Scan for the cell matching the given text and deliver its [x, y] coordinate at center. 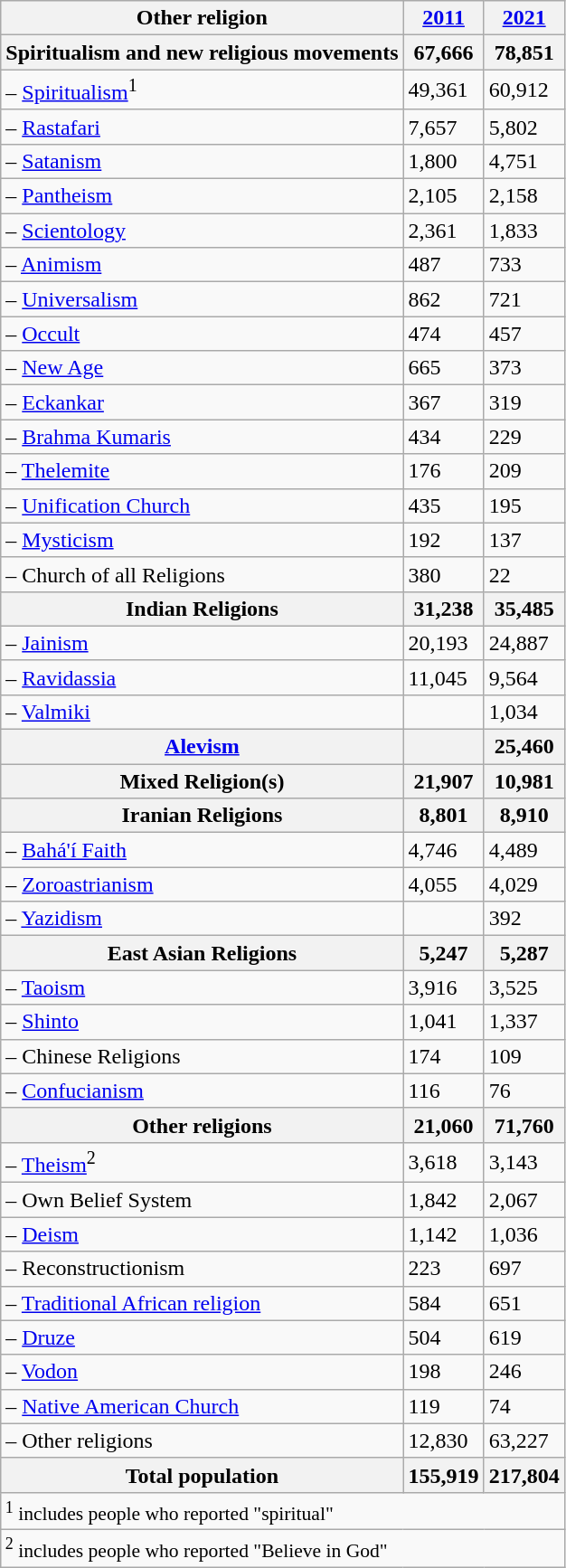
Total population [203, 1475]
– Church of all Religions [203, 574]
60,912 [524, 90]
3,525 [524, 987]
31,238 [443, 609]
4,489 [524, 850]
109 [524, 1056]
2021 [524, 18]
1,036 [524, 1234]
192 [443, 540]
24,887 [524, 643]
367 [443, 402]
319 [524, 402]
– Druze [203, 1337]
9,564 [524, 677]
474 [443, 334]
434 [443, 437]
– Thelemite [203, 471]
Mixed Religion(s) [203, 781]
22 [524, 574]
49,361 [443, 90]
– Valmiki [203, 712]
– Zoroastrianism [203, 884]
– Taoism [203, 987]
Iranian Religions [203, 816]
5,287 [524, 953]
Alevism [203, 747]
21,060 [443, 1125]
697 [524, 1269]
8,801 [443, 816]
229 [524, 437]
4,029 [524, 884]
119 [443, 1406]
3,618 [443, 1163]
– Pantheism [203, 196]
2 includes people who reported "Believe in God" [282, 1548]
1,337 [524, 1022]
– Own Belief System [203, 1200]
2011 [443, 18]
– Animism [203, 265]
– Traditional African religion [203, 1303]
– Reconstructionism [203, 1269]
584 [443, 1303]
78,851 [524, 52]
223 [443, 1269]
– Scientology [203, 231]
71,760 [524, 1125]
651 [524, 1303]
Other religion [203, 18]
– Other religions [203, 1440]
3,916 [443, 987]
63,227 [524, 1440]
– Unification Church [203, 505]
– Bahá'í Faith [203, 850]
487 [443, 265]
2,105 [443, 196]
21,907 [443, 781]
504 [443, 1337]
862 [443, 299]
7,657 [443, 127]
– Rastafari [203, 127]
76 [524, 1091]
– Spiritualism1 [203, 90]
1,142 [443, 1234]
– Brahma Kumaris [203, 437]
– Deism [203, 1234]
457 [524, 334]
– Eckankar [203, 402]
Indian Religions [203, 609]
4,751 [524, 161]
25,460 [524, 747]
East Asian Religions [203, 953]
392 [524, 919]
4,746 [443, 850]
2,067 [524, 1200]
246 [524, 1372]
209 [524, 471]
– Mysticism [203, 540]
– Occult [203, 334]
1,034 [524, 712]
Spiritualism and new religious movements [203, 52]
– Native American Church [203, 1406]
10,981 [524, 781]
137 [524, 540]
1 includes people who reported "spiritual" [282, 1510]
1,842 [443, 1200]
– Universalism [203, 299]
3,143 [524, 1163]
– Chinese Religions [203, 1056]
2,361 [443, 231]
– Confucianism [203, 1091]
– Shinto [203, 1022]
5,802 [524, 127]
– Satanism [203, 161]
665 [443, 368]
619 [524, 1337]
721 [524, 299]
– Vodon [203, 1372]
Other religions [203, 1125]
67,666 [443, 52]
1,800 [443, 161]
198 [443, 1372]
380 [443, 574]
4,055 [443, 884]
12,830 [443, 1440]
217,804 [524, 1475]
116 [443, 1091]
155,919 [443, 1475]
74 [524, 1406]
– Theism2 [203, 1163]
195 [524, 505]
5,247 [443, 953]
20,193 [443, 643]
– Yazidism [203, 919]
– Ravidassia [203, 677]
2,158 [524, 196]
1,041 [443, 1022]
– Jainism [203, 643]
35,485 [524, 609]
733 [524, 265]
8,910 [524, 816]
1,833 [524, 231]
373 [524, 368]
– New Age [203, 368]
176 [443, 471]
435 [443, 505]
174 [443, 1056]
11,045 [443, 677]
